Capture the cell that displays the provided text and extract its (x, y) central coordinate. 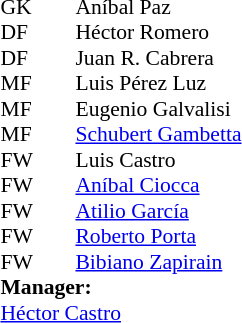
Roberto Porta (158, 237)
Aníbal Ciocca (158, 185)
Atilio García (158, 211)
Eugenio Galvalisi (158, 109)
Manager: (120, 287)
Bibiano Zapirain (158, 262)
Schubert Gambetta (158, 135)
Juan R. Cabrera (158, 58)
Héctor Romero (158, 33)
Luis Castro (158, 160)
Luis Pérez Luz (158, 83)
